Provide the (x, y) coordinate of the cell's center where the given text is located.  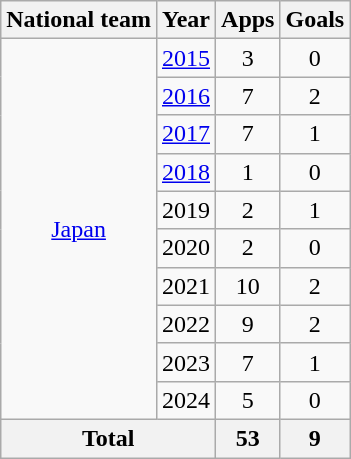
2019 (186, 210)
2018 (186, 172)
3 (248, 58)
2020 (186, 248)
Year (186, 20)
2022 (186, 324)
2016 (186, 96)
Total (108, 438)
Apps (248, 20)
Japan (79, 230)
2024 (186, 400)
2021 (186, 286)
2015 (186, 58)
10 (248, 286)
2017 (186, 134)
53 (248, 438)
Goals (315, 20)
5 (248, 400)
2023 (186, 362)
National team (79, 20)
